Determine the [X, Y] coordinate at the center of the cell enclosing the given text.  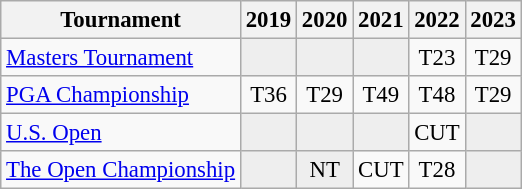
2021 [381, 20]
Masters Tournament [121, 58]
T49 [381, 95]
2020 [325, 20]
The Open Championship [121, 170]
U.S. Open [121, 133]
T28 [437, 170]
2023 [493, 20]
T48 [437, 95]
NT [325, 170]
T23 [437, 58]
T36 [268, 95]
2019 [268, 20]
PGA Championship [121, 95]
Tournament [121, 20]
2022 [437, 20]
